Locate the cell with the specified text and output its (x, y) center coordinate. 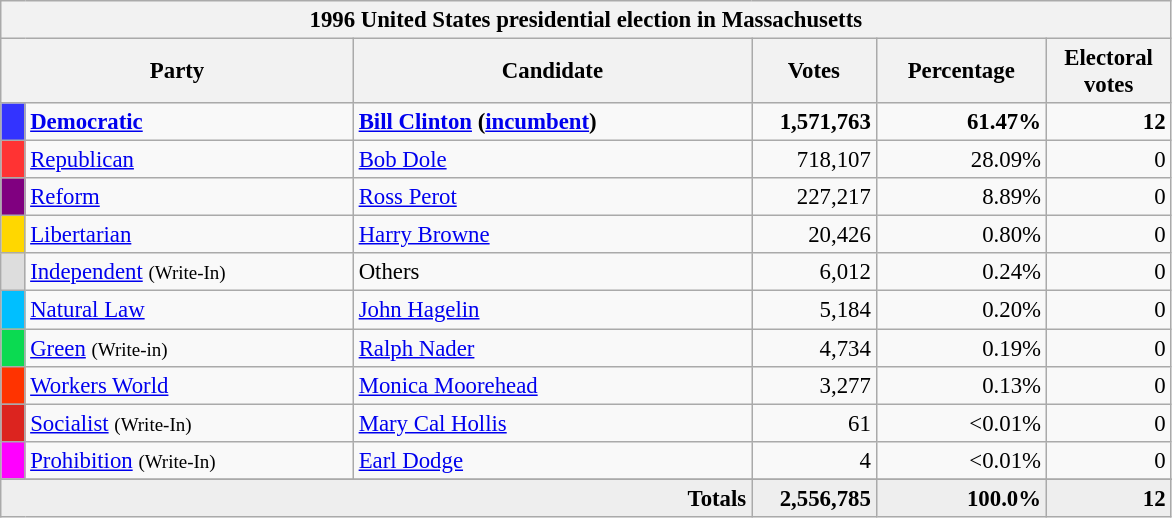
1996 United States presidential election in Massachusetts (586, 20)
Bob Dole (552, 160)
61.47% (961, 122)
227,217 (814, 197)
Independent (Write-In) (189, 273)
718,107 (814, 160)
Electoral votes (1108, 72)
Party (178, 72)
Harry Browne (552, 235)
Earl Dodge (552, 460)
Republican (189, 160)
John Hagelin (552, 310)
0.20% (961, 310)
Bill Clinton (incumbent) (552, 122)
Monica Moorehead (552, 385)
Ralph Nader (552, 348)
Others (552, 273)
61 (814, 423)
0.19% (961, 348)
0.24% (961, 273)
28.09% (961, 160)
6,012 (814, 273)
5,184 (814, 310)
4,734 (814, 348)
3,277 (814, 385)
Libertarian (189, 235)
0.80% (961, 235)
2,556,785 (814, 498)
Percentage (961, 72)
4 (814, 460)
0.13% (961, 385)
20,426 (814, 235)
Democratic (189, 122)
Reform (189, 197)
Socialist (Write-In) (189, 423)
1,571,763 (814, 122)
Workers World (189, 385)
Totals (376, 498)
Ross Perot (552, 197)
Prohibition (Write-In) (189, 460)
8.89% (961, 197)
100.0% (961, 498)
Mary Cal Hollis (552, 423)
Candidate (552, 72)
Natural Law (189, 310)
Green (Write-in) (189, 348)
Votes (814, 72)
